Identify which cell holds the provided text, then report its (x, y) central coordinate. 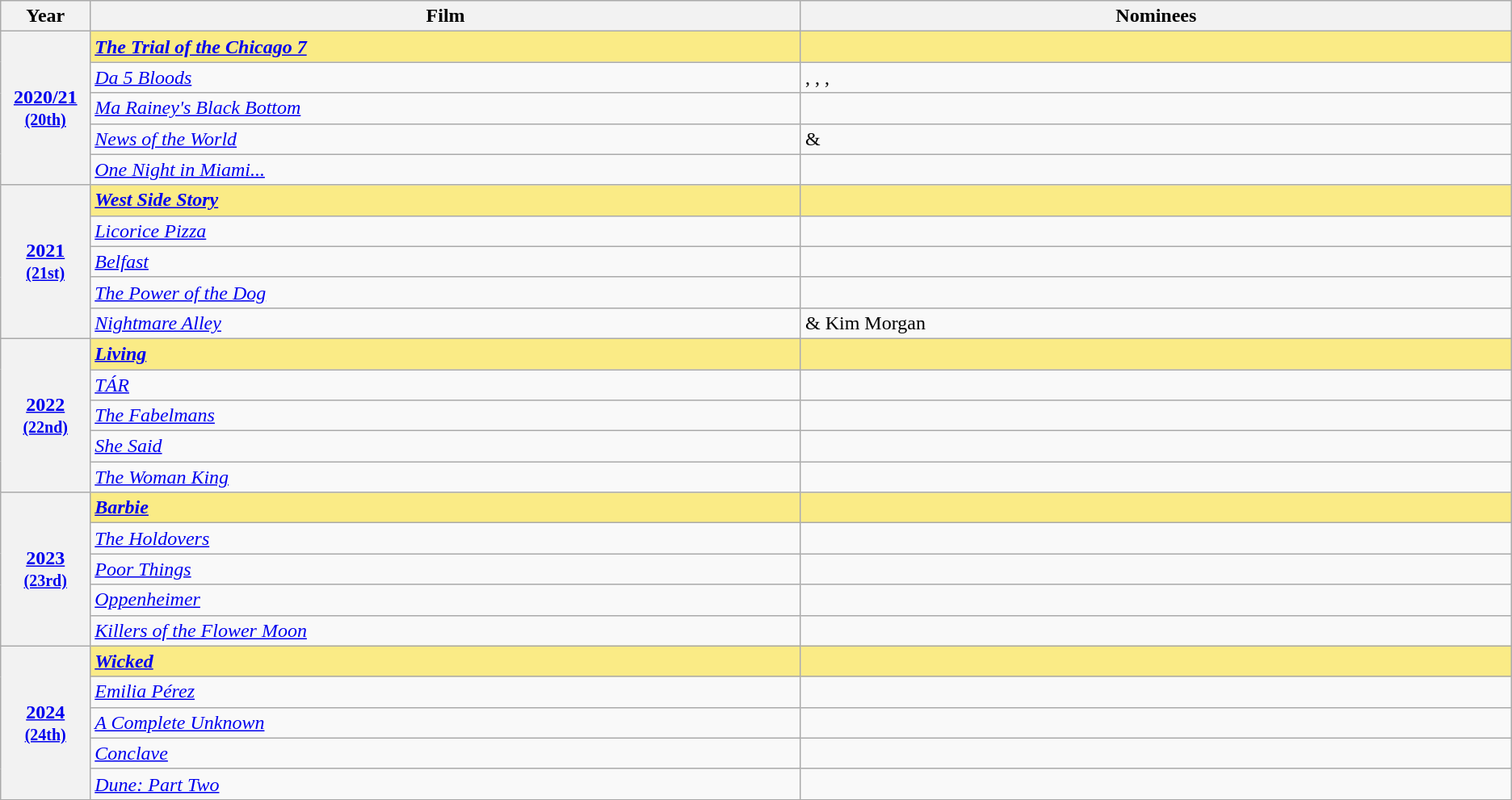
2021(21st) (45, 262)
Emilia Pérez (446, 692)
Killers of the Flower Moon (446, 630)
Film (446, 16)
Nominees (1156, 16)
2020/21(20th) (45, 108)
Barbie (446, 508)
& (1156, 139)
2023(23rd) (45, 569)
One Night in Miami... (446, 170)
The Trial of the Chicago 7 (446, 47)
Da 5 Bloods (446, 77)
, , , (1156, 77)
2024(24th) (45, 723)
Ma Rainey's Black Bottom (446, 108)
Year (45, 16)
TÁR (446, 385)
Dune: Part Two (446, 784)
A Complete Unknown (446, 723)
Oppenheimer (446, 600)
Living (446, 354)
The Fabelmans (446, 416)
The Woman King (446, 477)
& Kim Morgan (1156, 323)
She Said (446, 446)
Licorice Pizza (446, 231)
Wicked (446, 661)
West Side Story (446, 200)
Poor Things (446, 569)
The Holdovers (446, 538)
News of the World (446, 139)
Belfast (446, 262)
Nightmare Alley (446, 323)
Conclave (446, 753)
The Power of the Dog (446, 292)
2022(22nd) (45, 415)
